Identify which cell holds the provided text, then report its [x, y] central coordinate. 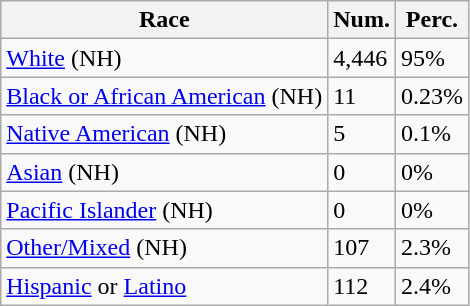
107 [362, 248]
Race [164, 20]
0.1% [432, 134]
Hispanic or Latino [164, 286]
Native American (NH) [164, 134]
4,446 [362, 58]
Asian (NH) [164, 172]
Num. [362, 20]
Pacific Islander (NH) [164, 210]
112 [362, 286]
White (NH) [164, 58]
2.4% [432, 286]
11 [362, 96]
2.3% [432, 248]
95% [432, 58]
Black or African American (NH) [164, 96]
Other/Mixed (NH) [164, 248]
0.23% [432, 96]
Perc. [432, 20]
5 [362, 134]
